Detect which cell encompasses the target text, then output its (X, Y) center coordinate. 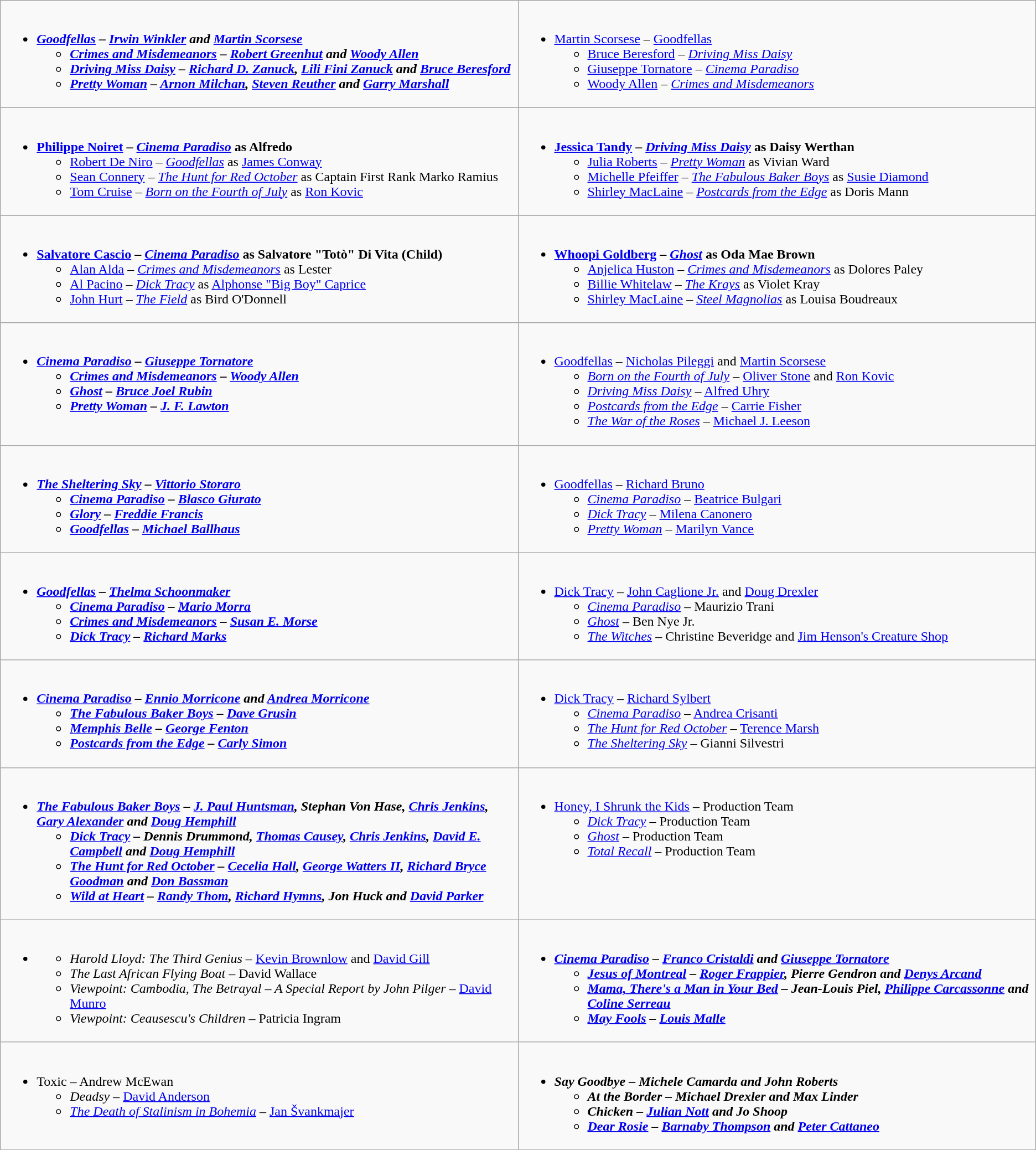
Honey, I Shrunk the Kids – Production TeamDick Tracy – Production TeamGhost – Production TeamTotal Recall – Production Team (777, 844)
The Sheltering Sky – Vittorio StoraroCinema Paradiso – Blasco GiuratoGlory – Freddie FrancisGoodfellas – Michael Ballhaus (259, 499)
Goodfellas – Thelma SchoonmakerCinema Paradiso – Mario MorraCrimes and Misdemeanors – Susan E. MorseDick Tracy – Richard Marks (259, 606)
Goodfellas – Richard BrunoCinema Paradiso – Beatrice BulgariDick Tracy – Milena CanoneroPretty Woman – Marilyn Vance (777, 499)
Martin Scorsese – GoodfellasBruce Beresford – Driving Miss DaisyGiuseppe Tornatore – Cinema ParadisoWoody Allen – Crimes and Misdemeanors (777, 54)
Toxic – Andrew McEwanDeadsy – David AndersonThe Death of Stalinism in Bohemia – Jan Švankmajer (259, 1096)
Dick Tracy – Richard SylbertCinema Paradiso – Andrea CrisantiThe Hunt for Red October – Terence MarshThe Sheltering Sky – Gianni Silvestri (777, 714)
Cinema Paradiso – Giuseppe TornatoreCrimes and Misdemeanors – Woody AllenGhost – Bruce Joel RubinPretty Woman – J. F. Lawton (259, 384)
